Locate the cell with the specified text and output its (X, Y) center coordinate. 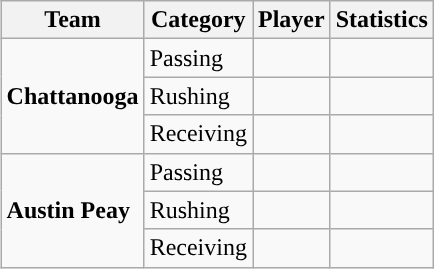
Category (198, 20)
Team (72, 20)
Chattanooga (72, 96)
Statistics (382, 20)
Player (291, 20)
Austin Peay (72, 210)
